Determine the [x, y] coordinate at the center of the cell enclosing the given text.  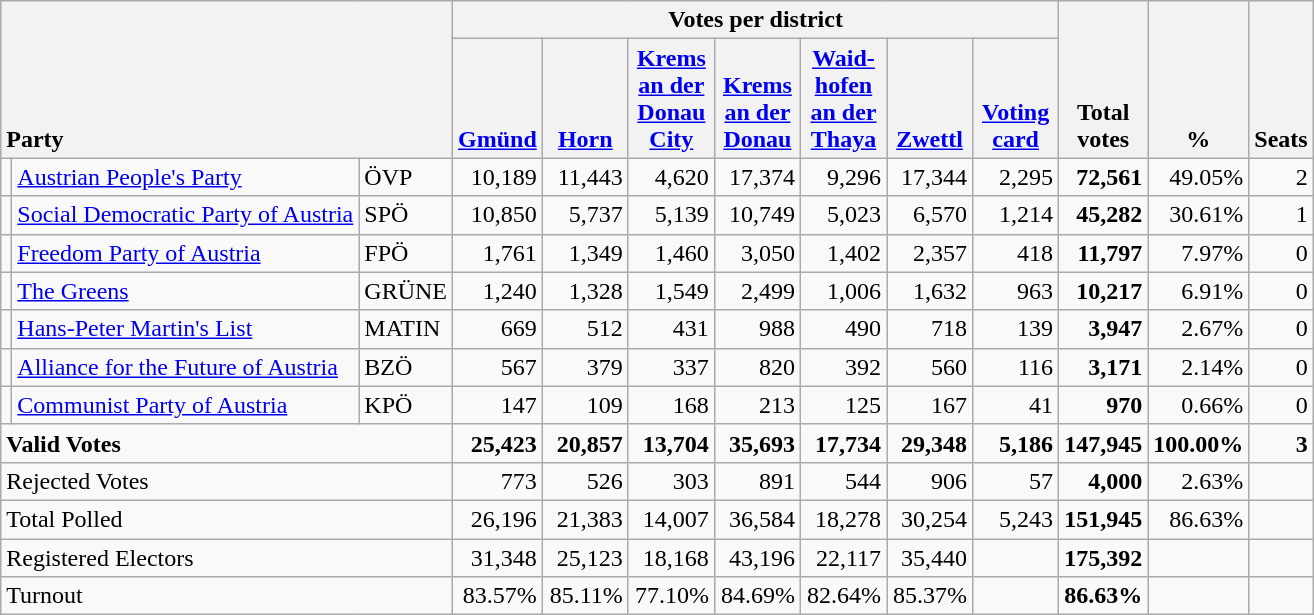
5,186 [1016, 443]
490 [843, 329]
213 [757, 405]
% [1198, 80]
1,460 [671, 253]
35,693 [757, 443]
147 [498, 405]
Turnout [227, 596]
5,139 [671, 215]
1,006 [843, 291]
303 [671, 481]
7.97% [1198, 253]
Votes per district [756, 20]
85.11% [585, 596]
669 [498, 329]
82.64% [843, 596]
125 [843, 405]
14,007 [671, 519]
Valid Votes [227, 443]
963 [1016, 291]
773 [498, 481]
Total Polled [227, 519]
Kremsan derDonau [757, 98]
906 [930, 481]
29,348 [930, 443]
970 [1104, 405]
Communist Party of Austria [186, 405]
45,282 [1104, 215]
Austrian People's Party [186, 177]
Gmünd [498, 98]
988 [757, 329]
4,620 [671, 177]
20,857 [585, 443]
1,549 [671, 291]
The Greens [186, 291]
Freedom Party of Austria [186, 253]
6,570 [930, 215]
418 [1016, 253]
72,561 [1104, 177]
ÖVP [406, 177]
Alliance for the Future of Austria [186, 367]
Registered Electors [227, 557]
168 [671, 405]
Waid-hofenan derThaya [843, 98]
17,374 [757, 177]
151,945 [1104, 519]
1,240 [498, 291]
526 [585, 481]
41 [1016, 405]
337 [671, 367]
379 [585, 367]
10,749 [757, 215]
1,349 [585, 253]
567 [498, 367]
KPÖ [406, 405]
6.91% [1198, 291]
1 [1281, 215]
392 [843, 367]
17,344 [930, 177]
GRÜNE [406, 291]
1,214 [1016, 215]
820 [757, 367]
9,296 [843, 177]
43,196 [757, 557]
13,704 [671, 443]
Zwettl [930, 98]
3,050 [757, 253]
57 [1016, 481]
83.57% [498, 596]
512 [585, 329]
26,196 [498, 519]
718 [930, 329]
100.00% [1198, 443]
Rejected Votes [227, 481]
1,761 [498, 253]
Hans-Peter Martin's List [186, 329]
2 [1281, 177]
116 [1016, 367]
11,797 [1104, 253]
35,440 [930, 557]
10,217 [1104, 291]
2,295 [1016, 177]
5,023 [843, 215]
1,402 [843, 253]
MATIN [406, 329]
Party [227, 80]
FPÖ [406, 253]
22,117 [843, 557]
139 [1016, 329]
3,947 [1104, 329]
2.14% [1198, 367]
11,443 [585, 177]
2,499 [757, 291]
10,189 [498, 177]
77.10% [671, 596]
4,000 [1104, 481]
30,254 [930, 519]
36,584 [757, 519]
18,168 [671, 557]
85.37% [930, 596]
Kremsan derDonauCity [671, 98]
Social Democratic Party of Austria [186, 215]
2.67% [1198, 329]
3,171 [1104, 367]
5,243 [1016, 519]
175,392 [1104, 557]
431 [671, 329]
BZÖ [406, 367]
891 [757, 481]
Horn [585, 98]
49.05% [1198, 177]
0.66% [1198, 405]
Votingcard [1016, 98]
25,123 [585, 557]
560 [930, 367]
18,278 [843, 519]
544 [843, 481]
3 [1281, 443]
SPÖ [406, 215]
147,945 [1104, 443]
Seats [1281, 80]
109 [585, 405]
5,737 [585, 215]
25,423 [498, 443]
1,632 [930, 291]
30.61% [1198, 215]
1,328 [585, 291]
10,850 [498, 215]
167 [930, 405]
Totalvotes [1104, 80]
84.69% [757, 596]
17,734 [843, 443]
2,357 [930, 253]
2.63% [1198, 481]
31,348 [498, 557]
21,383 [585, 519]
